Detect which cell encompasses the target text, then output its [x, y] center coordinate. 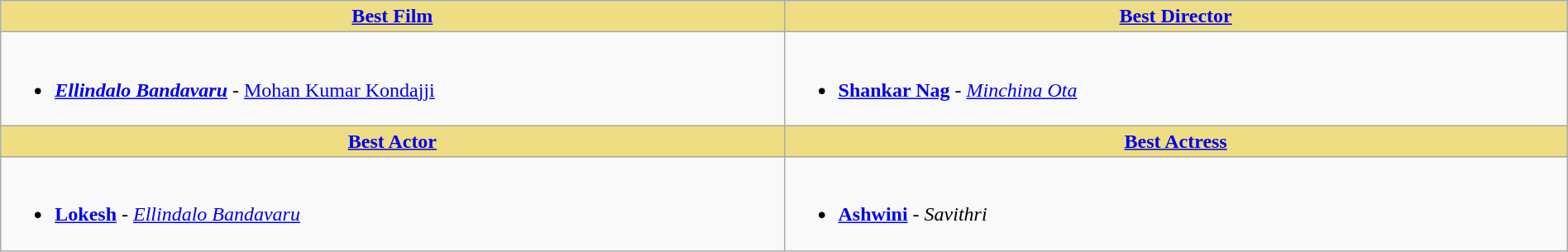
Best Actor [392, 141]
Best Director [1176, 17]
Shankar Nag - Minchina Ota [1176, 79]
Ellindalo Bandavaru - Mohan Kumar Kondajji [392, 79]
Ashwini - Savithri [1176, 203]
Best Actress [1176, 141]
Lokesh - Ellindalo Bandavaru [392, 203]
Best Film [392, 17]
